Provide the [x, y] coordinate of the cell's center where the given text is located.  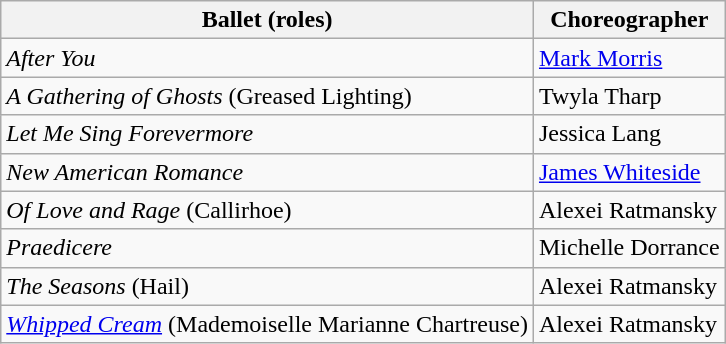
Twyla Tharp [629, 96]
Of Love and Rage (Callirhoe) [268, 210]
Michelle Dorrance [629, 248]
Ballet (roles) [268, 20]
Let Me Sing Forevermore [268, 134]
Jessica Lang [629, 134]
After You [268, 58]
Mark Morris [629, 58]
Whipped Cream (Mademoiselle Marianne Chartreuse) [268, 324]
New American Romance [268, 172]
Praedicere [268, 248]
Choreographer [629, 20]
A Gathering of Ghosts (Greased Lighting) [268, 96]
James Whiteside [629, 172]
The Seasons (Hail) [268, 286]
